Find where the given text appears and provide that cell's center as [X, Y] coordinate. 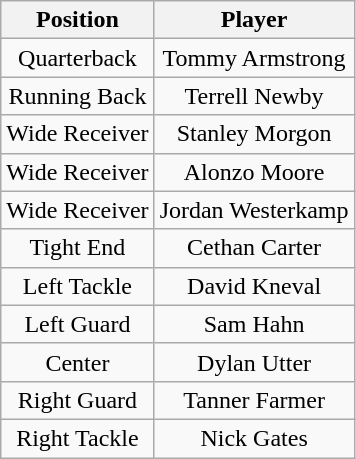
Center [78, 362]
Player [254, 20]
Right Guard [78, 400]
Running Back [78, 96]
Tight End [78, 248]
Tommy Armstrong [254, 58]
Dylan Utter [254, 362]
Terrell Newby [254, 96]
Left Guard [78, 324]
Position [78, 20]
David Kneval [254, 286]
Sam Hahn [254, 324]
Tanner Farmer [254, 400]
Right Tackle [78, 438]
Nick Gates [254, 438]
Left Tackle [78, 286]
Alonzo Moore [254, 172]
Stanley Morgon [254, 134]
Cethan Carter [254, 248]
Jordan Westerkamp [254, 210]
Quarterback [78, 58]
